Provide the [x, y] coordinate of the cell's center where the given text is located.  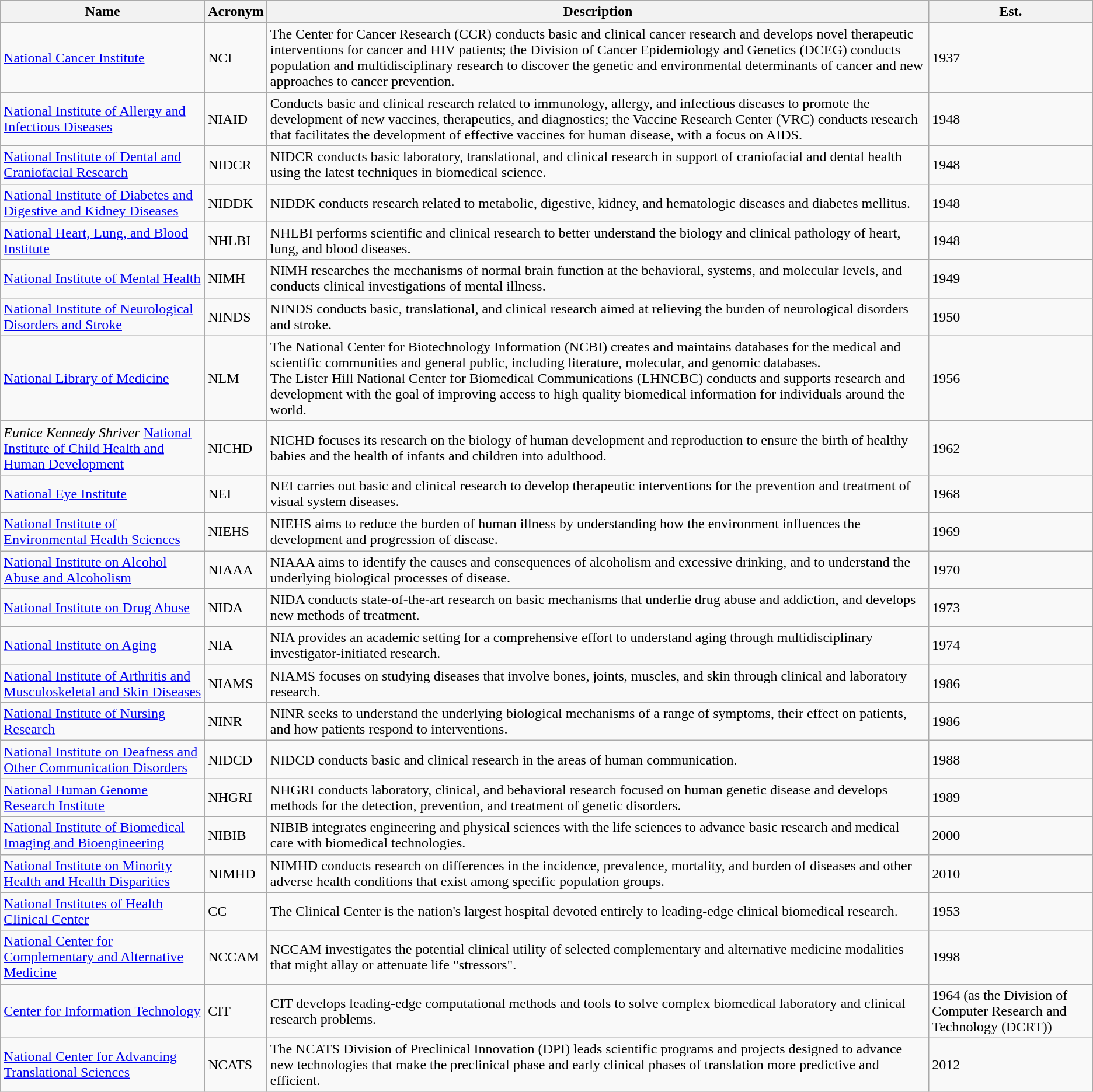
NIDDK conducts research related to metabolic, digestive, kidney, and hematologic diseases and diabetes mellitus. [598, 203]
National Institute of Biomedical Imaging and Bioengineering [103, 836]
1956 [1011, 378]
The Clinical Center is the nation's largest hospital devoted entirely to leading-edge clinical biomedical research. [598, 912]
NIDCR [236, 165]
NICHD [236, 448]
NIAID [236, 119]
National Institute of Neurological Disorders and Stroke [103, 316]
CIT [236, 1011]
NIBIB [236, 836]
National Institute on Minority Health and Health Disparities [103, 873]
1970 [1011, 570]
NIA [236, 646]
NIDA conducts state-of-the-art research on basic mechanisms that underlie drug abuse and addiction, and develops new methods of treatment. [598, 608]
National Institute of Diabetes and Digestive and Kidney Diseases [103, 203]
1949 [1011, 279]
National Center for Advancing Translational Sciences [103, 1065]
NIAMS [236, 684]
National Institutes of Health Clinical Center [103, 912]
NLM [236, 378]
2000 [1011, 836]
1968 [1011, 494]
National Institute on Drug Abuse [103, 608]
2010 [1011, 873]
National Heart, Lung, and Blood Institute [103, 240]
NINR [236, 721]
National Human Genome Research Institute [103, 797]
CC [236, 912]
NCATS [236, 1065]
1950 [1011, 316]
National Center for Complementary and Alternative Medicine [103, 957]
NINDS [236, 316]
National Institute on Deafness and Other Communication Disorders [103, 760]
1998 [1011, 957]
National Library of Medicine [103, 378]
1969 [1011, 531]
NCCAM [236, 957]
NIMH [236, 279]
NIDA [236, 608]
National Institute of Dental and Craniofacial Research [103, 165]
1953 [1011, 912]
Acronym [236, 12]
NIDCD [236, 760]
CIT develops leading-edge computational methods and tools to solve complex biomedical laboratory and clinical research problems. [598, 1011]
1964 (as the Division of Computer Research and Technology (DCRT)) [1011, 1011]
NIEHS [236, 531]
National Institute on Alcohol Abuse and Alcoholism [103, 570]
NHLBI [236, 240]
NIA provides an academic setting for a comprehensive effort to understand aging through multidisciplinary investigator-initiated research. [598, 646]
Center for Information Technology [103, 1011]
1937 [1011, 57]
National Institute of Nursing Research [103, 721]
NIDDK [236, 203]
NIAAA [236, 570]
NINDS conducts basic, translational, and clinical research aimed at relieving the burden of neurological disorders and stroke. [598, 316]
Description [598, 12]
NHGRI [236, 797]
1989 [1011, 797]
1962 [1011, 448]
National Institute of Arthritis and Musculoskeletal and Skin Diseases [103, 684]
National Institute of Environmental Health Sciences [103, 531]
NIMHD [236, 873]
1974 [1011, 646]
NEI carries out basic and clinical research to develop therapeutic interventions for the prevention and treatment of visual system diseases. [598, 494]
1973 [1011, 608]
NIEHS aims to reduce the burden of human illness by understanding how the environment influences the development and progression of disease. [598, 531]
NHLBI performs scientific and clinical research to better understand the biology and clinical pathology of heart, lung, and blood diseases. [598, 240]
NCI [236, 57]
National Institute of Mental Health [103, 279]
NEI [236, 494]
National Cancer Institute [103, 57]
2012 [1011, 1065]
1988 [1011, 760]
Est. [1011, 12]
NIAMS focuses on studying diseases that involve bones, joints, muscles, and skin through clinical and laboratory research. [598, 684]
Name [103, 12]
National Institute on Aging [103, 646]
NIBIB integrates engineering and physical sciences with the life sciences to advance basic research and medical care with biomedical technologies. [598, 836]
National Institute of Allergy and Infectious Diseases [103, 119]
NIDCD conducts basic and clinical research in the areas of human communication. [598, 760]
Eunice Kennedy Shriver National Institute of Child Health and Human Development [103, 448]
National Eye Institute [103, 494]
